Provide the [x, y] coordinate of the cell's center where the given text is located.  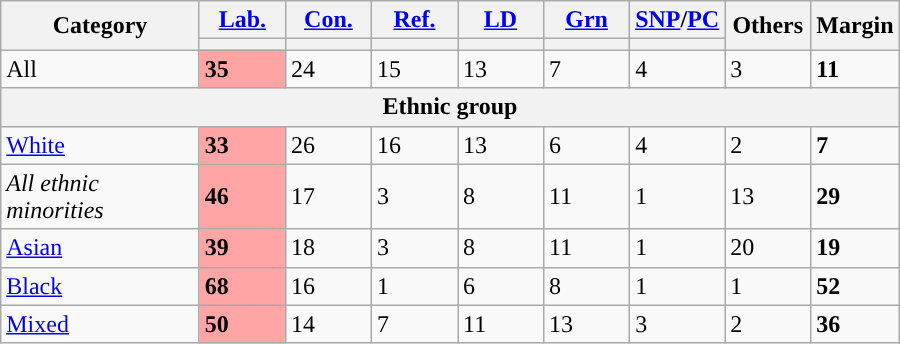
White [100, 145]
SNP/PC [678, 20]
15 [414, 69]
Black [100, 286]
46 [242, 196]
All ethnic minorities [100, 196]
14 [328, 324]
52 [855, 286]
29 [855, 196]
Asian [100, 248]
Ethnic group [450, 107]
18 [328, 248]
Lab. [242, 20]
All [100, 69]
39 [242, 248]
Mixed [100, 324]
24 [328, 69]
Ref. [414, 20]
26 [328, 145]
17 [328, 196]
Others [768, 26]
36 [855, 324]
68 [242, 286]
19 [855, 248]
Category [100, 26]
33 [242, 145]
35 [242, 69]
Grn [587, 20]
50 [242, 324]
Con. [328, 20]
Margin [855, 26]
20 [768, 248]
LD [501, 20]
